Output the (X, Y) coordinate of the center of the cell containing the given text.  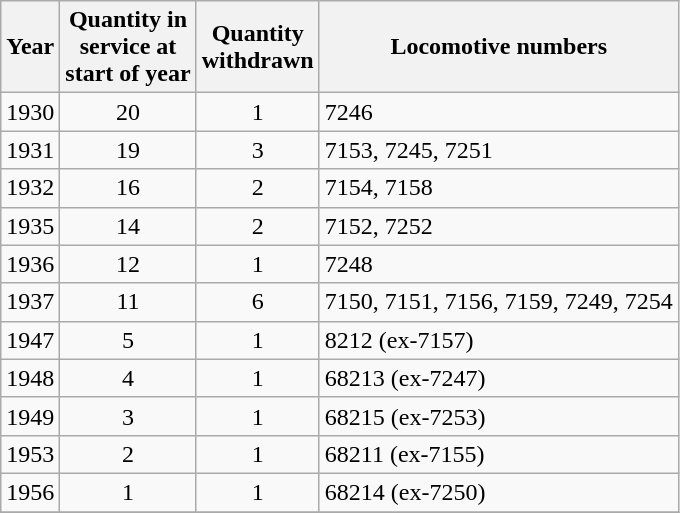
20 (128, 112)
1953 (30, 454)
12 (128, 264)
68211 (ex-7155) (498, 454)
7154, 7158 (498, 188)
1948 (30, 378)
1937 (30, 302)
Quantity inservice atstart of year (128, 47)
7153, 7245, 7251 (498, 150)
68215 (ex-7253) (498, 416)
6 (258, 302)
68213 (ex-7247) (498, 378)
1947 (30, 340)
1935 (30, 226)
7150, 7151, 7156, 7159, 7249, 7254 (498, 302)
Year (30, 47)
7246 (498, 112)
68214 (ex-7250) (498, 492)
1930 (30, 112)
4 (128, 378)
5 (128, 340)
19 (128, 150)
8212 (ex-7157) (498, 340)
11 (128, 302)
1932 (30, 188)
1936 (30, 264)
1949 (30, 416)
14 (128, 226)
1931 (30, 150)
Locomotive numbers (498, 47)
7152, 7252 (498, 226)
16 (128, 188)
7248 (498, 264)
Quantitywithdrawn (258, 47)
1956 (30, 492)
